Scan for the cell matching the given text and deliver its [x, y] coordinate at center. 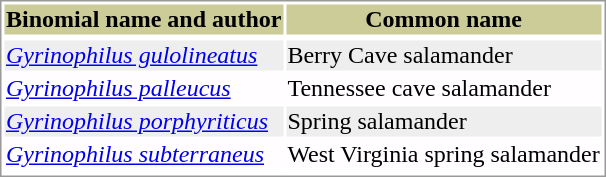
Gyrinophilus palleucus [143, 89]
Gyrinophilus gulolineatus [143, 55]
Gyrinophilus subterraneus [143, 155]
Common name [444, 19]
Berry Cave salamander [444, 55]
Tennessee cave salamander [444, 89]
Gyrinophilus porphyriticus [143, 121]
Spring salamander [444, 121]
West Virginia spring salamander [444, 155]
Binomial name and author [143, 19]
